Output the (x, y) coordinate of the center of the cell containing the given text.  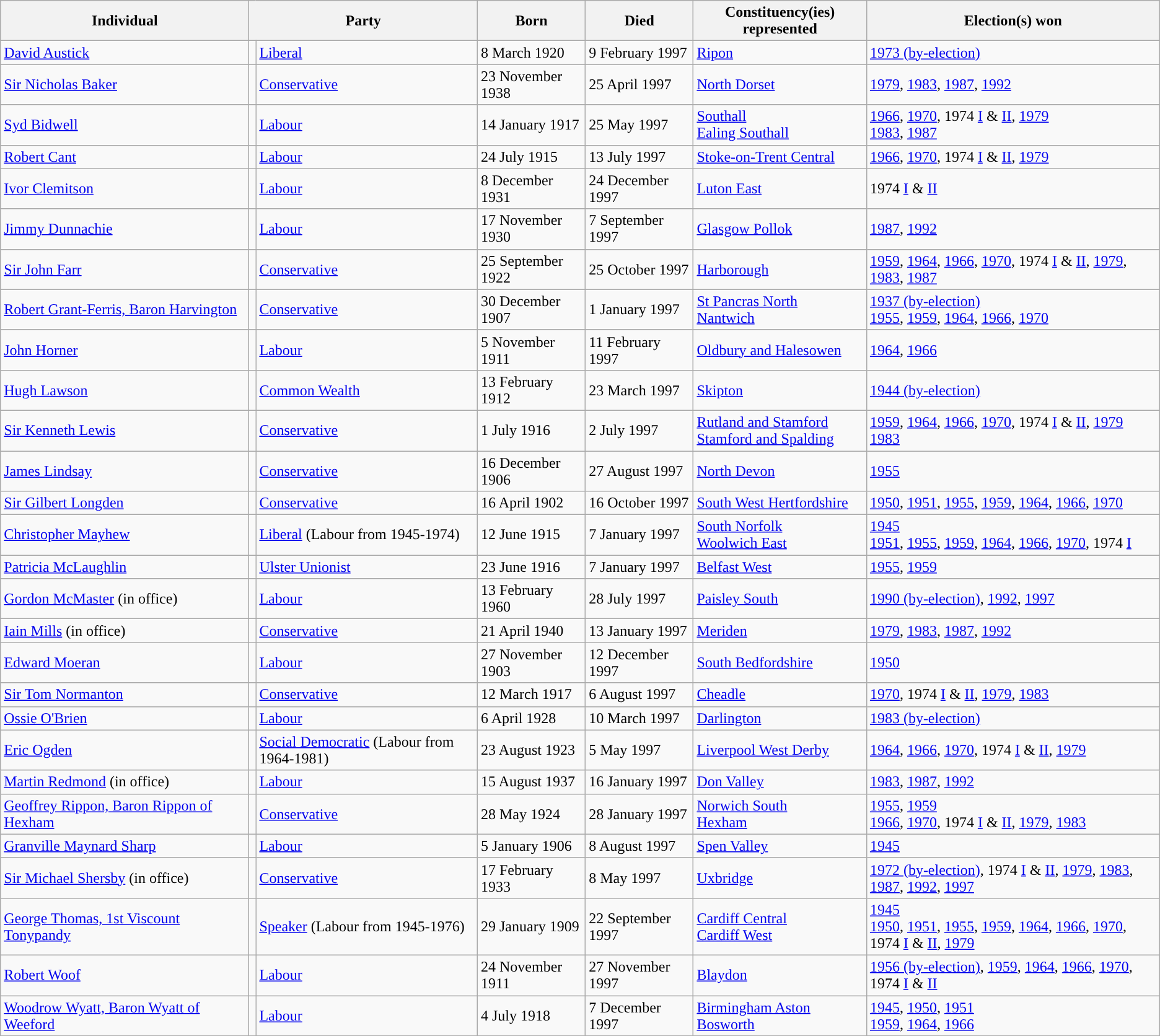
Liberal (Labour from 1945-1974) (367, 535)
Ulster Unionist (367, 567)
Syd Bidwell (125, 125)
7 December 1997 (639, 1015)
Martin Redmond (in office) (125, 782)
George Thomas, 1st Viscount Tonypandy (125, 926)
1937 (by-election)1955, 1959, 1964, 1966, 1970 (1013, 310)
Geoffrey Rippon, Baron Rippon of Hexham (125, 814)
24 July 1915 (531, 157)
Glasgow Pollok (780, 229)
Christopher Mayhew (125, 535)
Patricia McLaughlin (125, 567)
Birmingham AstonBosworth (780, 1015)
24 December 1997 (639, 188)
Norwich SouthHexham (780, 814)
17 February 1933 (531, 877)
1983 (by-election) (1013, 718)
1945 (1013, 846)
13 February 1912 (531, 390)
22 September 1997 (639, 926)
8 March 1920 (531, 53)
12 June 1915 (531, 535)
Belfast West (780, 567)
Robert Cant (125, 157)
SouthallEaling Southall (780, 125)
Luton East (780, 188)
1956 (by-election), 1959, 1964, 1966, 1970, 1974 I & II (1013, 975)
Ivor Clemitson (125, 188)
Liverpool West Derby (780, 750)
13 January 1997 (639, 631)
28 July 1997 (639, 599)
Hugh Lawson (125, 390)
30 December 1907 (531, 310)
23 March 1997 (639, 390)
North Dorset (780, 84)
5 May 1997 (639, 750)
16 April 1902 (531, 503)
1987, 1992 (1013, 229)
23 November 1938 (531, 84)
Meriden (780, 631)
1964, 1966 (1013, 349)
David Austick (125, 53)
8 May 1997 (639, 877)
Rutland and StamfordStamford and Spalding (780, 430)
25 September 1922 (531, 269)
27 August 1997 (639, 471)
6 April 1928 (531, 718)
1955 (1013, 471)
Party (363, 21)
4 July 1918 (531, 1015)
14 January 1917 (531, 125)
21 April 1940 (531, 631)
John Horner (125, 349)
Cardiff CentralCardiff West (780, 926)
1990 (by-election), 1992, 1997 (1013, 599)
St Pancras NorthNantwich (780, 310)
Blaydon (780, 975)
1966, 1970, 1974 I & II, 19791983, 1987 (1013, 125)
12 December 1997 (639, 663)
23 June 1916 (531, 567)
Woodrow Wyatt, Baron Wyatt of Weeford (125, 1015)
5 January 1906 (531, 846)
Spen Valley (780, 846)
16 October 1997 (639, 503)
1970, 1974 I & II, 1979, 1983 (1013, 695)
Speaker (Labour from 1945-1976) (367, 926)
13 July 1997 (639, 157)
Sir John Farr (125, 269)
25 April 1997 (639, 84)
1972 (by-election), 1974 I & II, 1979, 1983, 1987, 1992, 1997 (1013, 877)
17 November 1930 (531, 229)
1973 (by-election) (1013, 53)
12 March 1917 (531, 695)
Sir Gilbert Longden (125, 503)
24 November 1911 (531, 975)
7 September 1997 (639, 229)
Born (531, 21)
1950, 1951, 1955, 1959, 1964, 1966, 1970 (1013, 503)
2 July 1997 (639, 430)
23 August 1923 (531, 750)
Granville Maynard Sharp (125, 846)
Ripon (780, 53)
South West Hertfordshire (780, 503)
1955, 1959 (1013, 567)
27 November 1997 (639, 975)
1964, 1966, 1970, 1974 I & II, 1979 (1013, 750)
28 May 1924 (531, 814)
Cheadle (780, 695)
Social Democratic (Labour from 1964-1981) (367, 750)
Skipton (780, 390)
1950 (1013, 663)
Sir Kenneth Lewis (125, 430)
James Lindsay (125, 471)
11 February 1997 (639, 349)
1959, 1964, 1966, 1970, 1974 I & II, 19791983 (1013, 430)
Common Wealth (367, 390)
North Devon (780, 471)
16 December 1906 (531, 471)
1966, 1970, 1974 I & II, 1979 (1013, 157)
29 January 1909 (531, 926)
Individual (125, 21)
8 December 1931 (531, 188)
Robert Grant-Ferris, Baron Harvington (125, 310)
13 February 1960 (531, 599)
6 August 1997 (639, 695)
8 August 1997 (639, 846)
27 November 1903 (531, 663)
Constituency(ies) represented (780, 21)
South Bedfordshire (780, 663)
25 October 1997 (639, 269)
1974 I & II (1013, 188)
Paisley South (780, 599)
1955, 19591966, 1970, 1974 I & II, 1979, 1983 (1013, 814)
Election(s) won (1013, 21)
South NorfolkWoolwich East (780, 535)
Oldbury and Halesowen (780, 349)
19451951, 1955, 1959, 1964, 1966, 1970, 1974 I (1013, 535)
Jimmy Dunnachie (125, 229)
Sir Tom Normanton (125, 695)
28 January 1997 (639, 814)
Robert Woof (125, 975)
1 January 1997 (639, 310)
Stoke-on-Trent Central (780, 157)
Don Valley (780, 782)
19451950, 1951, 1955, 1959, 1964, 1966, 1970, 1974 I & II, 1979 (1013, 926)
Liberal (367, 53)
Darlington (780, 718)
15 August 1937 (531, 782)
1959, 1964, 1966, 1970, 1974 I & II, 1979, 1983, 1987 (1013, 269)
Eric Ogden (125, 750)
10 March 1997 (639, 718)
5 November 1911 (531, 349)
Gordon McMaster (in office) (125, 599)
Sir Nicholas Baker (125, 84)
1 July 1916 (531, 430)
Iain Mills (in office) (125, 631)
Died (639, 21)
1945, 1950, 19511959, 1964, 1966 (1013, 1015)
Harborough (780, 269)
Ossie O'Brien (125, 718)
Uxbridge (780, 877)
9 February 1997 (639, 53)
1944 (by-election) (1013, 390)
Edward Moeran (125, 663)
16 January 1997 (639, 782)
1983, 1987, 1992 (1013, 782)
25 May 1997 (639, 125)
Sir Michael Shersby (in office) (125, 877)
